From the cell containing the given text, extract its center point as (x, y) coordinate. 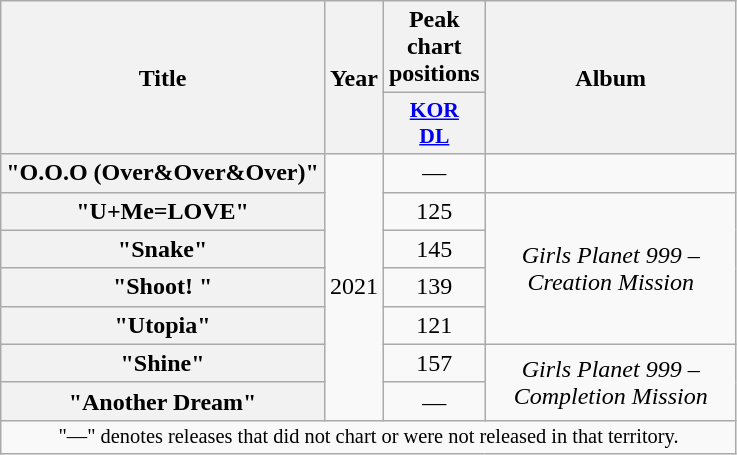
Peak chart positions (434, 47)
121 (434, 325)
"U+Me=LOVE" (163, 211)
"O.O.O (Over&Over&Over)" (163, 173)
157 (434, 363)
Album (610, 78)
2021 (354, 287)
"Shoot! " (163, 287)
KORDL (434, 124)
"Shine" (163, 363)
"Utopia" (163, 325)
139 (434, 287)
"—" denotes releases that did not chart or were not released in that territory. (368, 437)
Title (163, 78)
"Another Dream" (163, 401)
"Snake" (163, 249)
Girls Planet 999 – Creation Mission (610, 268)
Girls Planet 999 – Completion Mission (610, 382)
125 (434, 211)
Year (354, 78)
145 (434, 249)
